Identify which cell holds the provided text, then report its [x, y] central coordinate. 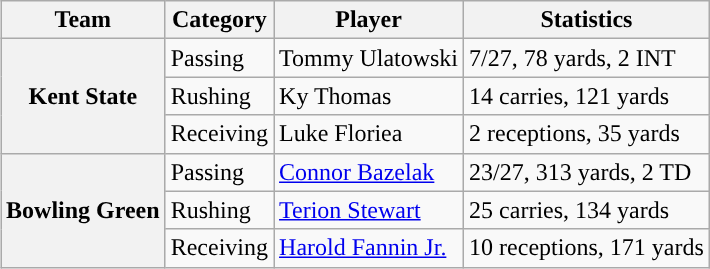
10 receptions, 171 yards [587, 248]
Category [219, 20]
Ky Thomas [369, 96]
Tommy Ulatowski [369, 58]
Bowling Green [84, 210]
Kent State [84, 96]
Luke Floriea [369, 134]
Terion Stewart [369, 210]
25 carries, 134 yards [587, 210]
7/27, 78 yards, 2 INT [587, 58]
Statistics [587, 20]
14 carries, 121 yards [587, 96]
2 receptions, 35 yards [587, 134]
Harold Fannin Jr. [369, 248]
Connor Bazelak [369, 172]
23/27, 313 yards, 2 TD [587, 172]
Team [84, 20]
Player [369, 20]
